Extract the [X, Y] coordinate from the center of the cell holding the provided text.  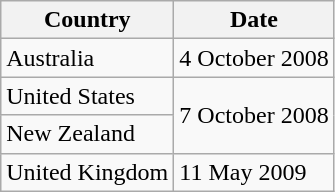
New Zealand [88, 134]
Country [88, 20]
11 May 2009 [254, 172]
7 October 2008 [254, 115]
United Kingdom [88, 172]
Australia [88, 58]
4 October 2008 [254, 58]
United States [88, 96]
Date [254, 20]
